Detect which cell encompasses the target text, then output its [X, Y] center coordinate. 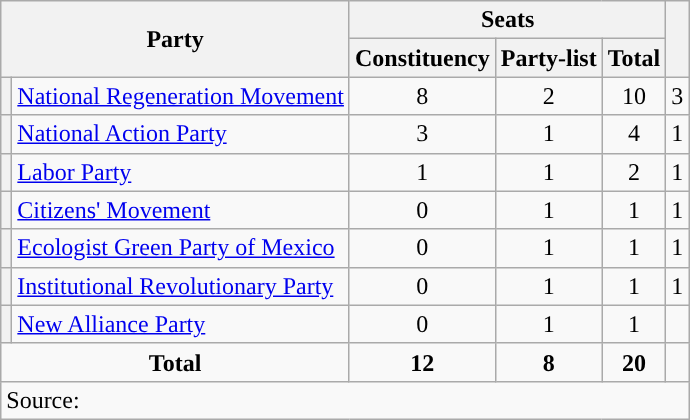
Institutional Revolutionary Party [181, 286]
Labor Party [181, 172]
National Action Party [181, 134]
Constituency [422, 58]
Citizens' Movement [181, 210]
Party [176, 39]
Party-list [548, 58]
Ecologist Green Party of Mexico [181, 248]
4 [634, 134]
12 [422, 362]
National Regeneration Movement [181, 96]
10 [634, 96]
20 [634, 362]
Seats [507, 20]
Source: [345, 400]
New Alliance Party [181, 324]
